From the cell containing the given text, extract its center point as (X, Y) coordinate. 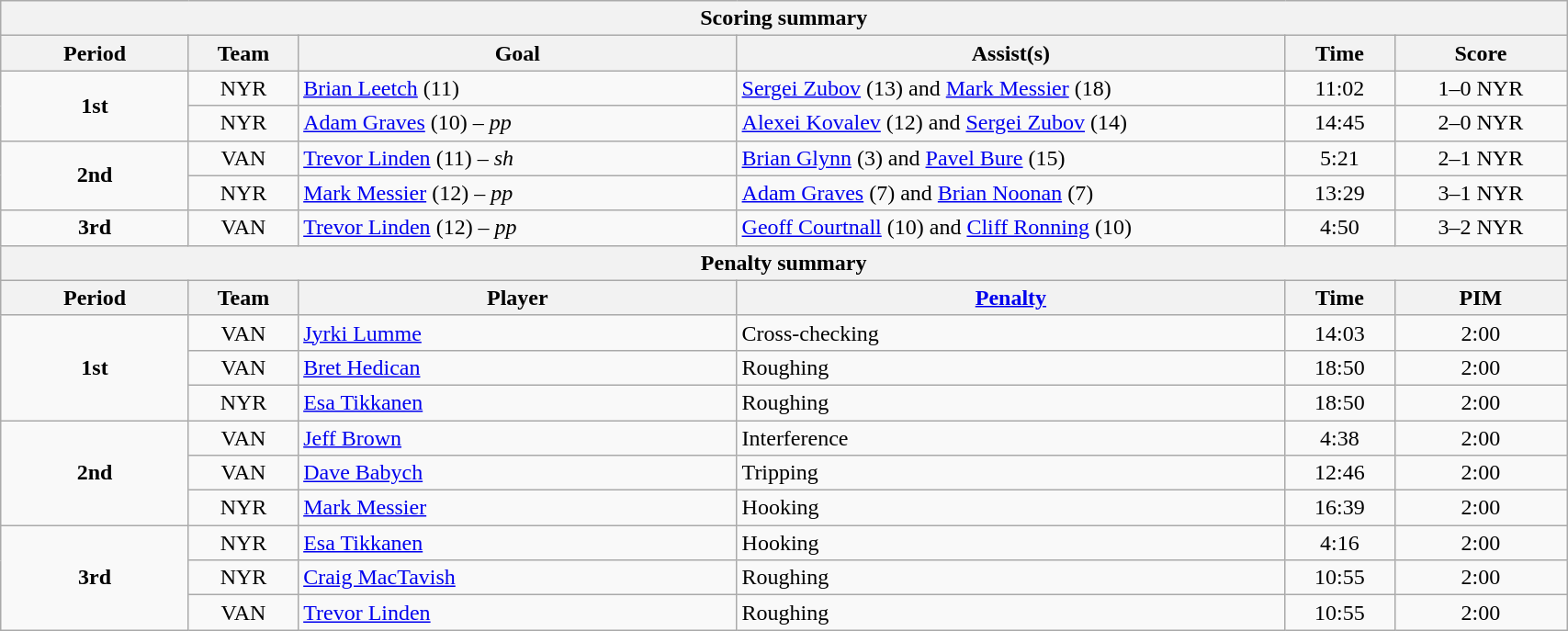
Jyrki Lumme (518, 332)
Assist(s) (1010, 53)
2–1 NYR (1481, 158)
Adam Graves (7) and Brian Noonan (7) (1010, 193)
11:02 (1339, 88)
14:45 (1339, 123)
Score (1481, 53)
Adam Graves (10) – pp (518, 123)
Goal (518, 53)
Geoff Courtnall (10) and Cliff Ronning (10) (1010, 228)
Jeff Brown (518, 438)
Brian Leetch (11) (518, 88)
14:03 (1339, 332)
Trevor Linden (518, 613)
13:29 (1339, 193)
Scoring summary (784, 18)
Cross-checking (1010, 332)
Craig MacTavish (518, 578)
Mark Messier (518, 508)
4:16 (1339, 543)
3–2 NYR (1481, 228)
4:38 (1339, 438)
Tripping (1010, 473)
Bret Hedican (518, 367)
Trevor Linden (11) – sh (518, 158)
Dave Babych (518, 473)
2–0 NYR (1481, 123)
Sergei Zubov (13) and Mark Messier (18) (1010, 88)
Penalty summary (784, 263)
Mark Messier (12) – pp (518, 193)
3–1 NYR (1481, 193)
4:50 (1339, 228)
16:39 (1339, 508)
Interference (1010, 438)
Alexei Kovalev (12) and Sergei Zubov (14) (1010, 123)
PIM (1481, 298)
12:46 (1339, 473)
Penalty (1010, 298)
Brian Glynn (3) and Pavel Bure (15) (1010, 158)
1–0 NYR (1481, 88)
5:21 (1339, 158)
Player (518, 298)
Trevor Linden (12) – pp (518, 228)
